For the text-containing cell, return its midpoint in (X, Y) coordinate format. 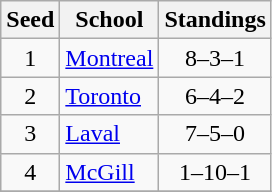
Laval (110, 134)
8–3–1 (215, 58)
2 (30, 96)
School (110, 20)
1 (30, 58)
Montreal (110, 58)
4 (30, 172)
Seed (30, 20)
Standings (215, 20)
Toronto (110, 96)
3 (30, 134)
7–5–0 (215, 134)
1–10–1 (215, 172)
6–4–2 (215, 96)
McGill (110, 172)
